Extract the (x, y) coordinate from the center of the cell holding the provided text.  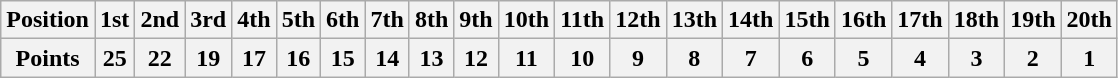
14 (387, 58)
12 (476, 58)
11 (526, 58)
10th (526, 20)
22 (160, 58)
1st (114, 20)
8th (431, 20)
5th (298, 20)
6 (807, 58)
14th (751, 20)
4th (254, 20)
10 (582, 58)
5 (863, 58)
19 (208, 58)
11th (582, 20)
19th (1033, 20)
13th (694, 20)
7 (751, 58)
3rd (208, 20)
17 (254, 58)
25 (114, 58)
20th (1089, 20)
9th (476, 20)
16 (298, 58)
6th (343, 20)
13 (431, 58)
18th (976, 20)
2nd (160, 20)
7th (387, 20)
4 (920, 58)
3 (976, 58)
15th (807, 20)
12th (638, 20)
2 (1033, 58)
1 (1089, 58)
9 (638, 58)
17th (920, 20)
Position (48, 20)
8 (694, 58)
Points (48, 58)
16th (863, 20)
15 (343, 58)
